From the cell containing the given text, extract its center point as [X, Y] coordinate. 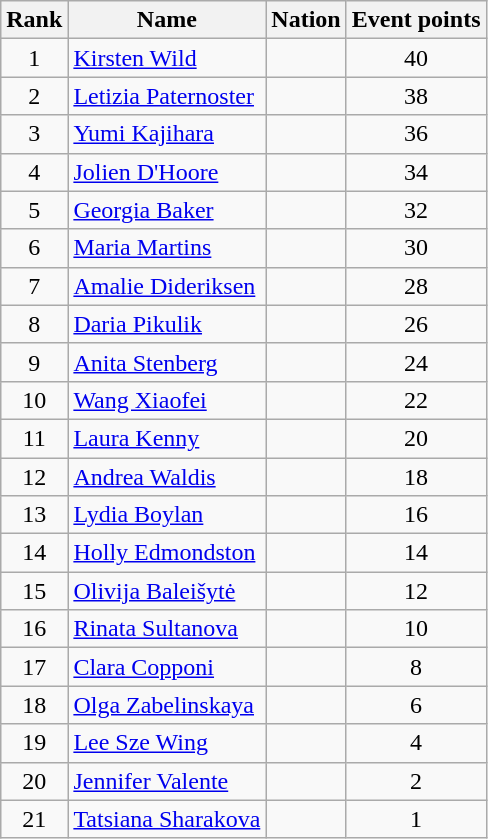
15 [34, 591]
28 [416, 286]
5 [34, 210]
Clara Copponi [167, 667]
Rinata Sultanova [167, 629]
Lee Sze Wing [167, 743]
Jennifer Valente [167, 781]
Nation [306, 20]
40 [416, 58]
24 [416, 362]
17 [34, 667]
Name [167, 20]
Kirsten Wild [167, 58]
3 [34, 134]
38 [416, 96]
Anita Stenberg [167, 362]
11 [34, 438]
Maria Martins [167, 248]
34 [416, 172]
21 [34, 819]
Holly Edmondston [167, 553]
Georgia Baker [167, 210]
Yumi Kajihara [167, 134]
32 [416, 210]
26 [416, 324]
Amalie Dideriksen [167, 286]
Olga Zabelinskaya [167, 705]
Letizia Paternoster [167, 96]
Daria Pikulik [167, 324]
Jolien D'Hoore [167, 172]
Olivija Baleišytė [167, 591]
Lydia Boylan [167, 515]
19 [34, 743]
Wang Xiaofei [167, 400]
Event points [416, 20]
30 [416, 248]
9 [34, 362]
7 [34, 286]
22 [416, 400]
Rank [34, 20]
13 [34, 515]
Andrea Waldis [167, 477]
Tatsiana Sharakova [167, 819]
Laura Kenny [167, 438]
36 [416, 134]
